Extract the (X, Y) coordinate from the center of the cell holding the provided text.  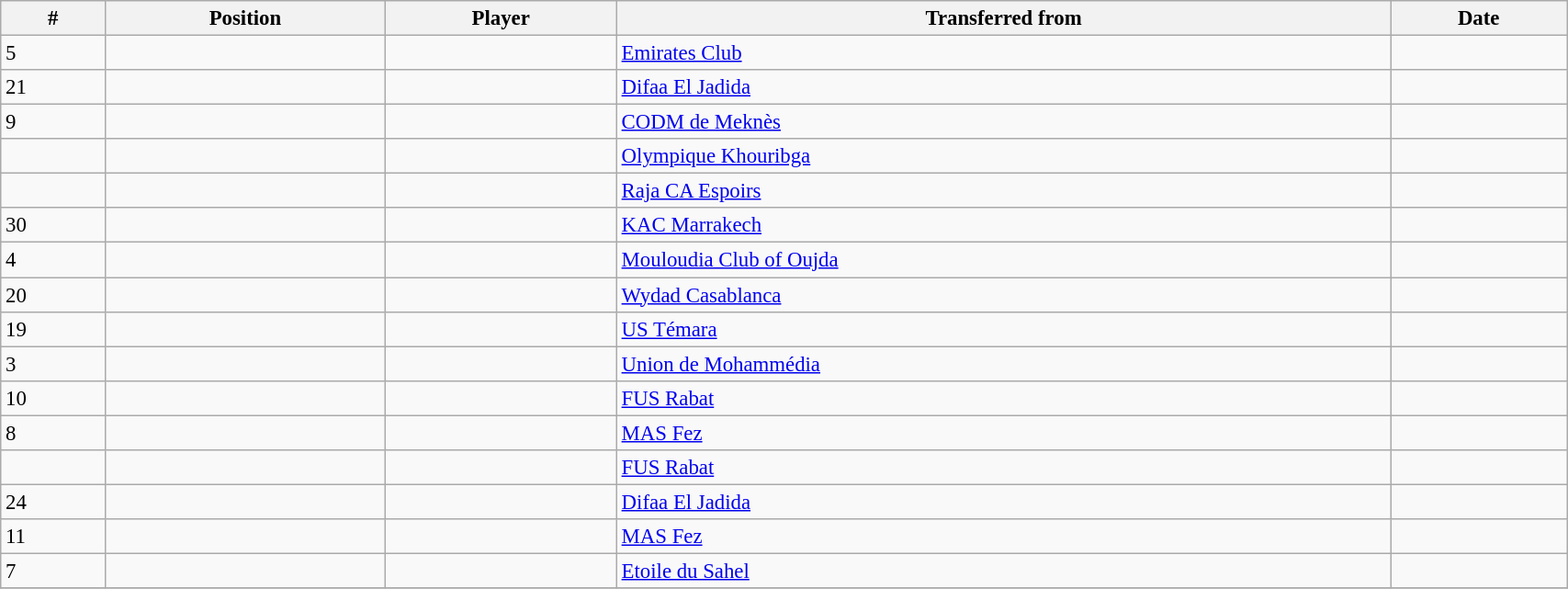
4 (53, 260)
11 (53, 537)
24 (53, 502)
Wydad Casablanca (1003, 295)
21 (53, 87)
Union de Mohammédia (1003, 364)
US Témara (1003, 329)
Mouloudia Club of Oujda (1003, 260)
20 (53, 295)
10 (53, 398)
KAC Marrakech (1003, 225)
30 (53, 225)
Position (245, 18)
5 (53, 53)
# (53, 18)
Raja CA Espoirs (1003, 191)
Etoile du Sahel (1003, 571)
7 (53, 571)
19 (53, 329)
Transferred from (1003, 18)
Olympique Khouribga (1003, 156)
8 (53, 433)
Player (501, 18)
CODM de Meknès (1003, 122)
Date (1479, 18)
Emirates Club (1003, 53)
3 (53, 364)
9 (53, 122)
